Output the [X, Y] coordinate of the center of the cell containing the given text.  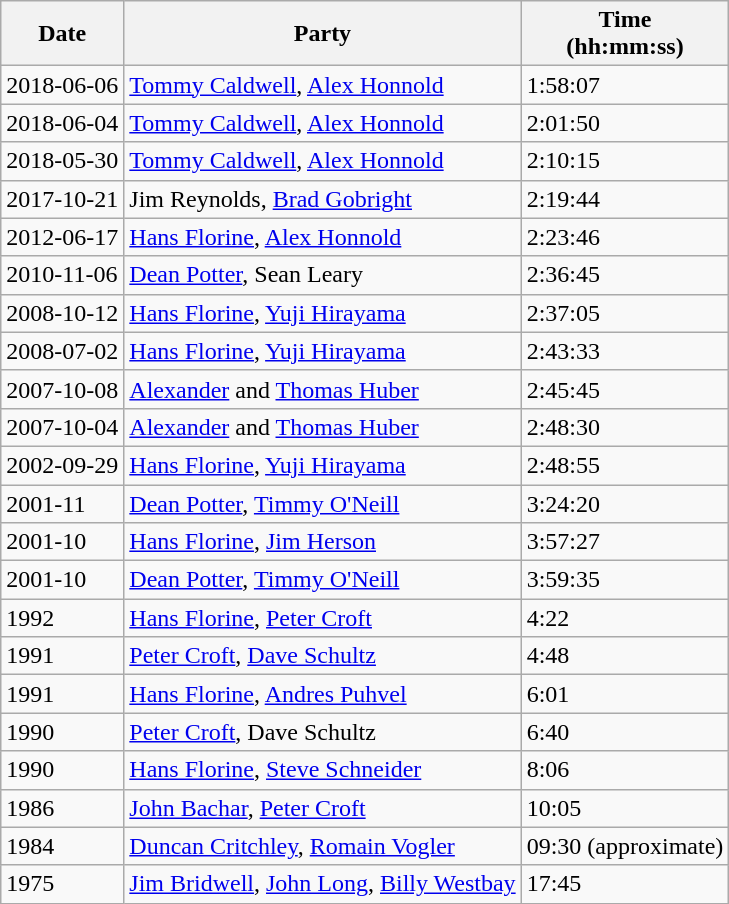
Date [62, 34]
Dean Potter, Sean Leary [322, 275]
Hans Florine, Jim Herson [322, 542]
1992 [62, 618]
John Bachar, Peter Croft [322, 808]
2018-05-30 [62, 161]
3:59:35 [625, 580]
2001-11 [62, 503]
2:37:05 [625, 313]
6:01 [625, 694]
2008-10-12 [62, 313]
6:40 [625, 732]
8:06 [625, 770]
Hans Florine, Steve Schneider [322, 770]
Jim Reynolds, Brad Gobright [322, 199]
Party [322, 34]
4:48 [625, 656]
2017-10-21 [62, 199]
10:05 [625, 808]
4:22 [625, 618]
2018-06-06 [62, 85]
2008-07-02 [62, 351]
3:57:27 [625, 542]
2018-06-04 [62, 123]
Duncan Critchley, Romain Vogler [322, 846]
2010-11-06 [62, 275]
2:36:45 [625, 275]
1975 [62, 884]
Hans Florine, Andres Puhvel [322, 694]
2:19:44 [625, 199]
2:23:46 [625, 237]
09:30 (approximate) [625, 846]
Hans Florine, Peter Croft [322, 618]
17:45 [625, 884]
2:48:55 [625, 465]
2:10:15 [625, 161]
2:01:50 [625, 123]
1984 [62, 846]
2:45:45 [625, 389]
2002-09-29 [62, 465]
1:58:07 [625, 85]
2:43:33 [625, 351]
Jim Bridwell, John Long, Billy Westbay [322, 884]
Hans Florine, Alex Honnold [322, 237]
2012-06-17 [62, 237]
Time(hh:mm:ss) [625, 34]
2007-10-08 [62, 389]
1986 [62, 808]
2:48:30 [625, 427]
2007-10-04 [62, 427]
3:24:20 [625, 503]
